Pinpoint the cell where the given text exists, returning its (X, Y) midpoint coordinate. 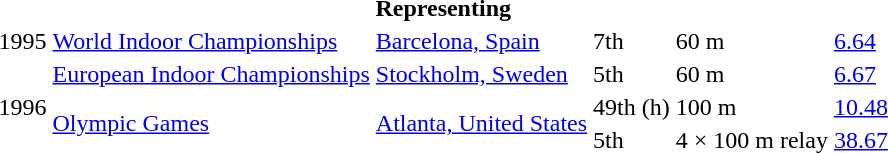
Barcelona, Spain (481, 41)
5th (632, 74)
100 m (752, 107)
49th (h) (632, 107)
European Indoor Championships (211, 74)
Stockholm, Sweden (481, 74)
7th (632, 41)
World Indoor Championships (211, 41)
